Provide the [x, y] coordinate of the cell's center where the given text is located.  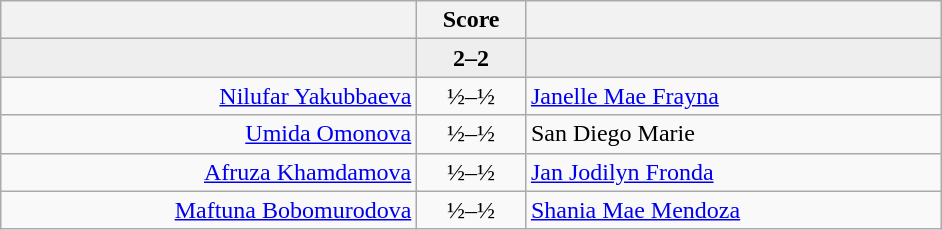
Score [472, 20]
Maftuna Bobomurodova [209, 210]
Jan Jodilyn Fronda [733, 172]
Janelle Mae Frayna [733, 96]
Shania Mae Mendoza [733, 210]
San Diego Marie [733, 134]
2–2 [472, 58]
Nilufar Yakubbaeva [209, 96]
Afruza Khamdamova [209, 172]
Umida Omonova [209, 134]
